Return the [x, y] coordinate for the center point of the cell that contains the specified text.  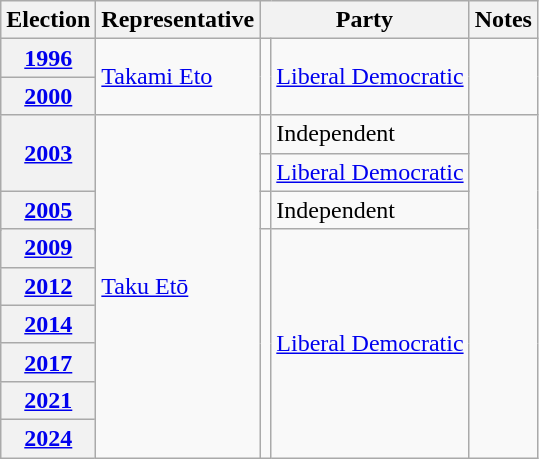
2014 [48, 324]
2009 [48, 248]
2012 [48, 286]
Notes [503, 20]
2003 [48, 153]
2000 [48, 96]
Representative [178, 20]
2005 [48, 210]
Taku Etō [178, 286]
2021 [48, 400]
Takami Eto [178, 77]
1996 [48, 58]
Party [364, 20]
2017 [48, 362]
2024 [48, 438]
Election [48, 20]
